Locate the cell with the specified text and output its [X, Y] center coordinate. 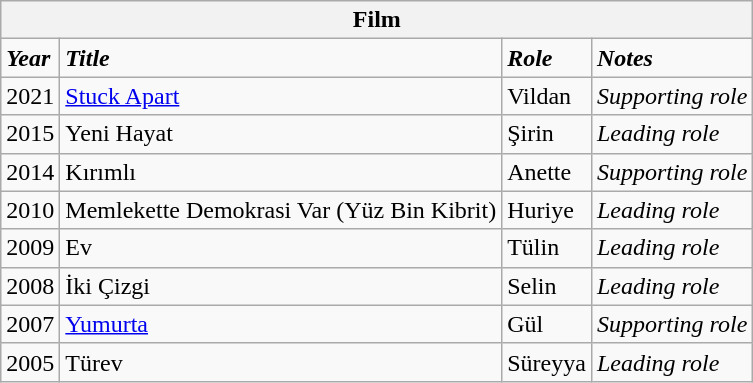
İki Çizgi [281, 286]
2015 [30, 134]
2010 [30, 210]
Yeni Hayat [281, 134]
Kırımlı [281, 172]
Şirin [547, 134]
Tülin [547, 248]
Memlekette Demokrasi Var (Yüz Bin Kibrit) [281, 210]
Notes [672, 58]
2005 [30, 362]
Year [30, 58]
Süreyya [547, 362]
2021 [30, 96]
Türev [281, 362]
Vildan [547, 96]
Ev [281, 248]
Selin [547, 286]
Title [281, 58]
2014 [30, 172]
Film [377, 20]
2007 [30, 324]
Stuck Apart [281, 96]
Yumurta [281, 324]
Huriye [547, 210]
Role [547, 58]
Anette [547, 172]
2008 [30, 286]
Gül [547, 324]
2009 [30, 248]
